Scan for the cell matching the given text and deliver its (x, y) coordinate at center. 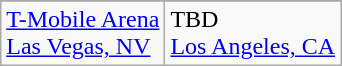
T-Mobile Arena Las Vegas, NV (83, 34)
TBD Los Angeles, CA (253, 34)
